Find where the given text appears and provide that cell's center as (x, y) coordinate. 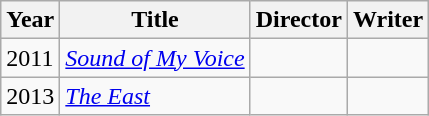
Writer (388, 20)
2013 (30, 96)
The East (155, 96)
2011 (30, 58)
Title (155, 20)
Sound of My Voice (155, 58)
Director (298, 20)
Year (30, 20)
